Extract the [x, y] coordinate from the center of the cell holding the provided text.  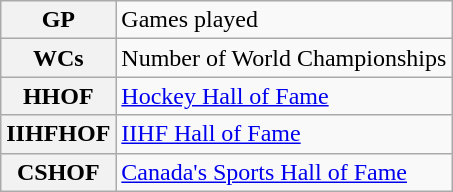
GP [58, 20]
Number of World Championships [284, 58]
WCs [58, 58]
Canada's Sports Hall of Fame [284, 172]
IIHF Hall of Fame [284, 134]
Games played [284, 20]
CSHOF [58, 172]
Hockey Hall of Fame [284, 96]
IIHFHOF [58, 134]
HHOF [58, 96]
